Capture the cell that displays the provided text and extract its [X, Y] central coordinate. 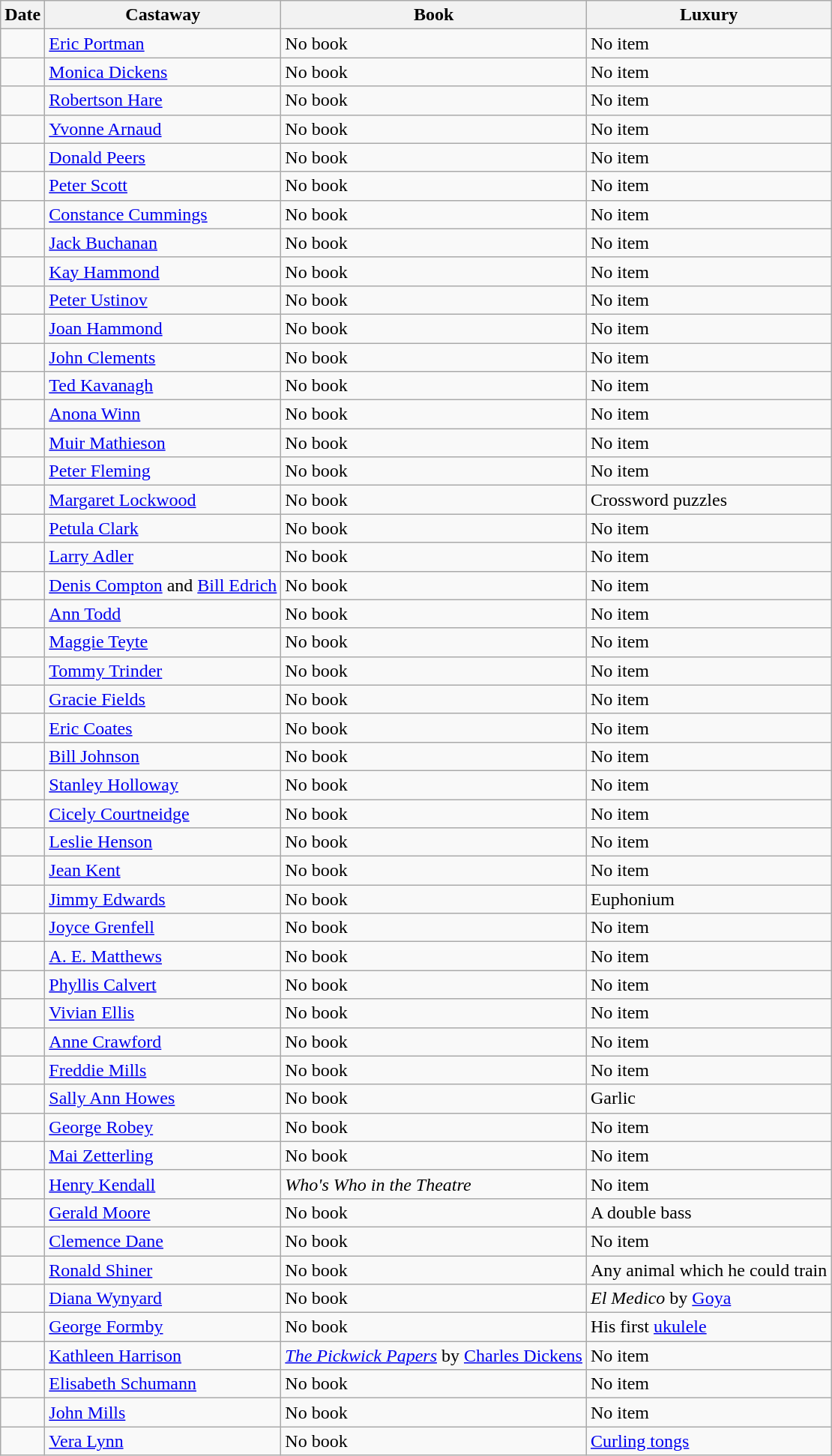
Sally Ann Howes [163, 1099]
Monica Dickens [163, 72]
Curling tongs [708, 1441]
Eric Coates [163, 728]
Vera Lynn [163, 1441]
Eric Portman [163, 43]
Ann Todd [163, 614]
Maggie Teyte [163, 642]
Castaway [163, 15]
Robertson Hare [163, 100]
Donald Peers [163, 157]
Book [434, 15]
Denis Compton and Bill Edrich [163, 585]
Date [22, 15]
Muir Mathieson [163, 443]
Peter Ustinov [163, 300]
Kathleen Harrison [163, 1356]
Mai Zetterling [163, 1156]
Yvonne Arnaud [163, 129]
Diana Wynyard [163, 1299]
A double bass [708, 1212]
Henry Kendall [163, 1184]
Constance Cummings [163, 214]
Crossword puzzles [708, 500]
Bill Johnson [163, 756]
George Formby [163, 1327]
A. E. Matthews [163, 956]
John Clements [163, 357]
Anne Crawford [163, 1042]
Who's Who in the Theatre [434, 1184]
Jimmy Edwards [163, 899]
Garlic [708, 1099]
Larry Adler [163, 557]
Ted Kavanagh [163, 386]
Jack Buchanan [163, 243]
Any animal which he could train [708, 1270]
Joyce Grenfell [163, 928]
Stanley Holloway [163, 785]
Cicely Courtneidge [163, 813]
His first ukulele [708, 1327]
Petula Clark [163, 528]
Freddie Mills [163, 1070]
Gracie Fields [163, 699]
Anona Winn [163, 414]
Ronald Shiner [163, 1270]
The Pickwick Papers by Charles Dickens [434, 1356]
Peter Scott [163, 186]
Gerald Moore [163, 1212]
Luxury [708, 15]
Kay Hammond [163, 271]
Leslie Henson [163, 842]
George Robey [163, 1127]
Vivian Ellis [163, 1013]
Elisabeth Schumann [163, 1384]
Margaret Lockwood [163, 500]
Jean Kent [163, 871]
John Mills [163, 1413]
Tommy Trinder [163, 671]
El Medico by Goya [708, 1299]
Phyllis Calvert [163, 985]
Peter Fleming [163, 471]
Euphonium [708, 899]
Joan Hammond [163, 328]
Clemence Dane [163, 1241]
